Return the (X, Y) coordinate for the center point of the cell that contains the specified text.  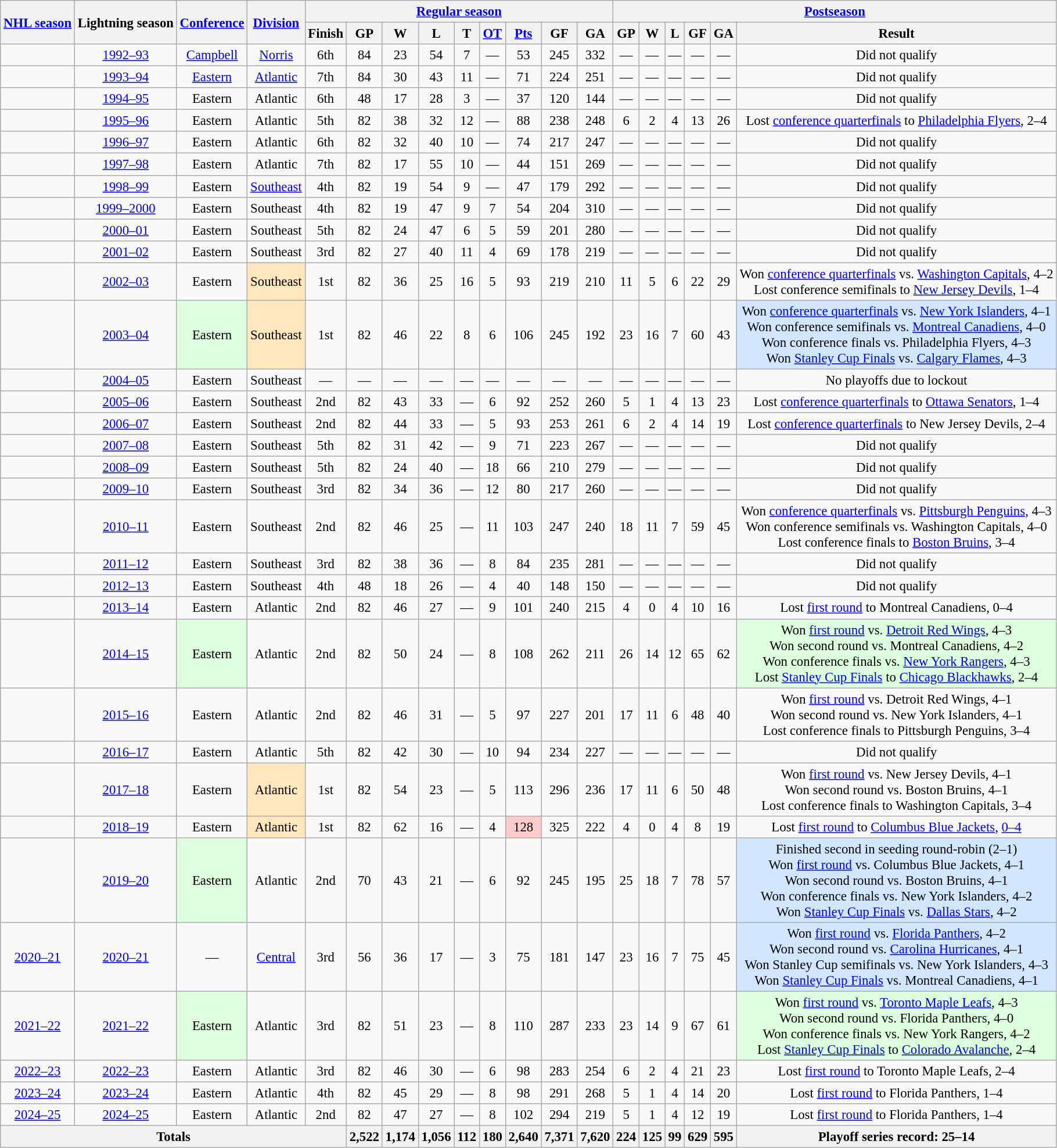
Lost first round to Toronto Maple Leafs, 2–4 (897, 1071)
OT (492, 34)
268 (595, 1093)
252 (559, 402)
2,522 (364, 1137)
Regular season (459, 12)
65 (698, 653)
283 (559, 1071)
2008–09 (125, 468)
287 (559, 1026)
Lost first round to Columbus Blue Jackets, 0–4 (897, 827)
Playoff series record: 25–14 (897, 1137)
2011–12 (125, 564)
Lost conference quarterfinals to New Jersey Devils, 2–4 (897, 424)
262 (559, 653)
113 (523, 790)
70 (364, 880)
Won first round vs. New Jersey Devils, 4–1Won second round vs. Boston Bruins, 4–1Lost conference finals to Washington Capitals, 3–4 (897, 790)
1999–2000 (125, 208)
NHL season (38, 22)
Norris (276, 55)
120 (559, 99)
60 (698, 335)
1,174 (400, 1137)
Lost conference quarterfinals to Ottawa Senators, 1–4 (897, 402)
325 (559, 827)
1998–99 (125, 186)
310 (595, 208)
97 (523, 715)
180 (492, 1137)
T (467, 34)
2006–07 (125, 424)
37 (523, 99)
234 (559, 752)
7,620 (595, 1137)
Division (276, 22)
2000–01 (125, 230)
235 (559, 564)
222 (595, 827)
233 (595, 1026)
595 (724, 1137)
2012–13 (125, 586)
67 (698, 1026)
106 (523, 335)
1992–93 (125, 55)
178 (559, 252)
2016–17 (125, 752)
Result (897, 34)
51 (400, 1026)
2002–03 (125, 281)
332 (595, 55)
211 (595, 653)
2014–15 (125, 653)
181 (559, 957)
238 (559, 121)
2019–20 (125, 880)
102 (523, 1115)
2013–14 (125, 608)
28 (436, 99)
Won conference quarterfinals vs. Washington Capitals, 4–2Lost conference semifinals to New Jersey Devils, 1–4 (897, 281)
253 (559, 424)
251 (595, 77)
Lost first round to Montreal Canadiens, 0–4 (897, 608)
1997–98 (125, 164)
292 (595, 186)
2018–19 (125, 827)
2001–02 (125, 252)
66 (523, 468)
108 (523, 653)
88 (523, 121)
2010–11 (125, 527)
Lost conference quarterfinals to Philadelphia Flyers, 2–4 (897, 121)
80 (523, 489)
Campbell (212, 55)
294 (559, 1115)
281 (595, 564)
78 (698, 880)
2009–10 (125, 489)
112 (467, 1137)
236 (595, 790)
192 (595, 335)
179 (559, 186)
1994–95 (125, 99)
279 (595, 468)
69 (523, 252)
Lightning season (125, 22)
269 (595, 164)
55 (436, 164)
147 (595, 957)
296 (559, 790)
2,640 (523, 1137)
Pts (523, 34)
101 (523, 608)
7,371 (559, 1137)
74 (523, 142)
Postseason (835, 12)
99 (675, 1137)
Conference (212, 22)
2003–04 (125, 335)
56 (364, 957)
261 (595, 424)
20 (724, 1093)
53 (523, 55)
291 (559, 1093)
103 (523, 527)
No playoffs due to lockout (897, 380)
1996–97 (125, 142)
61 (724, 1026)
2005–06 (125, 402)
94 (523, 752)
1993–94 (125, 77)
280 (595, 230)
254 (595, 1071)
215 (595, 608)
151 (559, 164)
128 (523, 827)
Finish (325, 34)
110 (523, 1026)
Won first round vs. Detroit Red Wings, 4–1Won second round vs. New York Islanders, 4–1Lost conference finals to Pittsburgh Penguins, 3–4 (897, 715)
2017–18 (125, 790)
150 (595, 586)
195 (595, 880)
267 (595, 446)
34 (400, 489)
2015–16 (125, 715)
2007–08 (125, 446)
223 (559, 446)
629 (698, 1137)
204 (559, 208)
1,056 (436, 1137)
Central (276, 957)
144 (595, 99)
2004–05 (125, 380)
248 (595, 121)
57 (724, 880)
125 (653, 1137)
Totals (174, 1137)
148 (559, 586)
1995–96 (125, 121)
